For the text-containing cell, return its midpoint in (x, y) coordinate format. 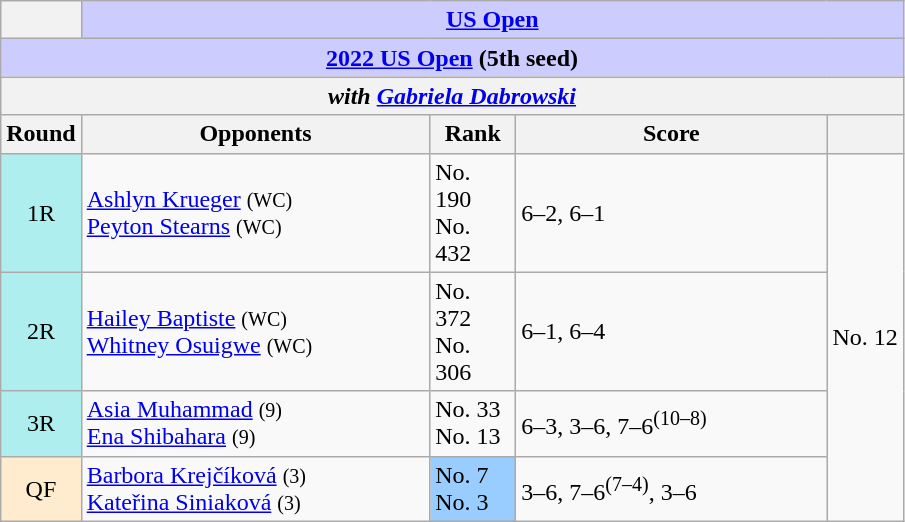
Ashlyn Krueger (WC) Peyton Stearns (WC) (256, 212)
6–2, 6–1 (672, 212)
2022 US Open (5th seed) (452, 58)
6–1, 6–4 (672, 332)
QF (41, 488)
Rank (473, 134)
3R (41, 424)
Opponents (256, 134)
No. 190No. 432 (473, 212)
Asia Muhammad (9) Ena Shibahara (9) (256, 424)
US Open (492, 20)
Round (41, 134)
No. 33No. 13 (473, 424)
2R (41, 332)
Hailey Baptiste (WC) Whitney Osuigwe (WC) (256, 332)
6–3, 3–6, 7–6(10–8) (672, 424)
Score (672, 134)
No. 7No. 3 (473, 488)
3–6, 7–6(7–4), 3–6 (672, 488)
1R (41, 212)
No. 12 (865, 337)
No. 372No. 306 (473, 332)
with Gabriela Dabrowski (452, 96)
Barbora Krejčíková (3) Kateřina Siniaková (3) (256, 488)
